Find where the given text appears and provide that cell's center as [x, y] coordinate. 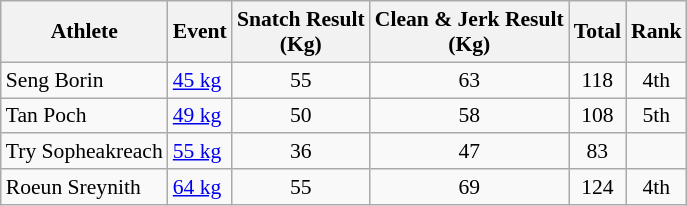
5th [656, 116]
Total [598, 32]
47 [470, 152]
Try Sopheakreach [84, 152]
Roeun Sreynith [84, 187]
118 [598, 80]
63 [470, 80]
Snatch Result(Kg) [301, 32]
50 [301, 116]
Event [200, 32]
49 kg [200, 116]
36 [301, 152]
Clean & Jerk Result(Kg) [470, 32]
64 kg [200, 187]
83 [598, 152]
55 kg [200, 152]
Seng Borin [84, 80]
124 [598, 187]
108 [598, 116]
58 [470, 116]
Athlete [84, 32]
45 kg [200, 80]
Rank [656, 32]
69 [470, 187]
Tan Poch [84, 116]
